Locate the cell with the specified text and output its [X, Y] center coordinate. 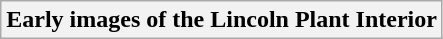
Early images of the Lincoln Plant Interior [222, 20]
